Identify which cell holds the provided text, then report its [x, y] central coordinate. 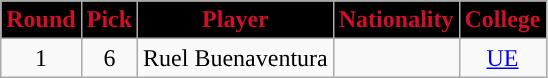
Nationality [396, 20]
Pick [109, 20]
College [502, 20]
6 [109, 58]
Player [236, 20]
Ruel Buenaventura [236, 58]
1 [41, 58]
Round [41, 20]
UE [502, 58]
